Provide the (X, Y) coordinate of the cell's center where the given text is located.  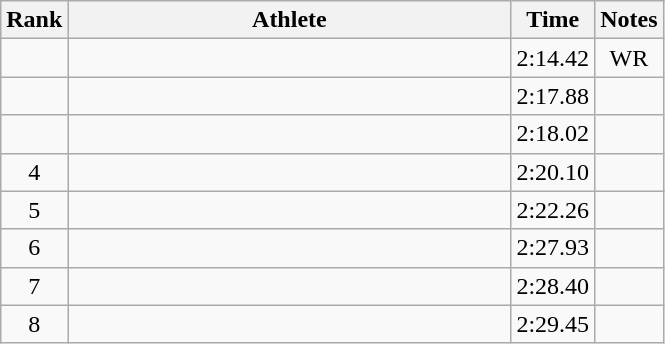
2:29.45 (553, 324)
8 (34, 324)
Rank (34, 20)
WR (629, 58)
4 (34, 172)
2:14.42 (553, 58)
7 (34, 286)
5 (34, 210)
2:18.02 (553, 134)
2:17.88 (553, 96)
2:27.93 (553, 248)
Notes (629, 20)
2:22.26 (553, 210)
Athlete (290, 20)
2:28.40 (553, 286)
6 (34, 248)
2:20.10 (553, 172)
Time (553, 20)
